Scan for the cell matching the given text and deliver its (x, y) coordinate at center. 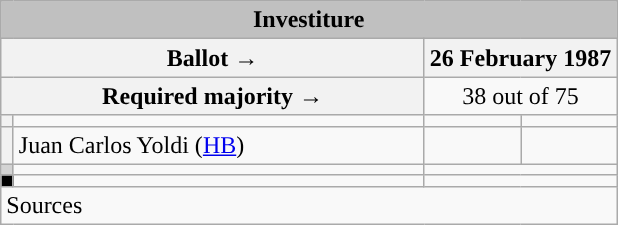
Sources (309, 205)
Required majority → (213, 96)
26 February 1987 (520, 58)
38 out of 75 (520, 96)
Investiture (309, 20)
Juan Carlos Yoldi (HB) (218, 145)
Ballot → (213, 58)
